Return [x, y] of the center of cell containing provided text 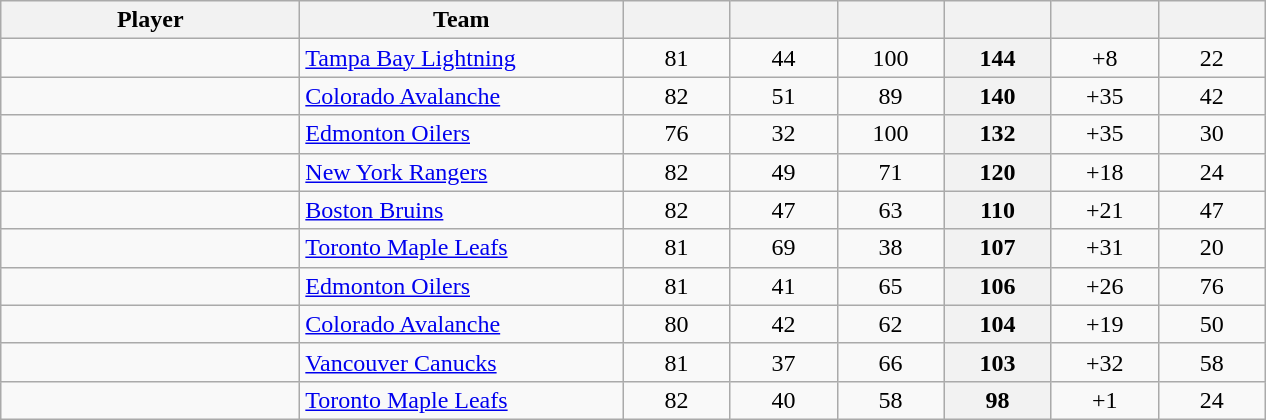
20 [1212, 248]
69 [784, 248]
+26 [1104, 286]
106 [998, 286]
71 [890, 172]
+32 [1104, 362]
103 [998, 362]
120 [998, 172]
38 [890, 248]
144 [998, 58]
30 [1212, 134]
+18 [1104, 172]
65 [890, 286]
132 [998, 134]
40 [784, 400]
Vancouver Canucks [462, 362]
104 [998, 324]
37 [784, 362]
49 [784, 172]
+1 [1104, 400]
50 [1212, 324]
51 [784, 96]
22 [1212, 58]
89 [890, 96]
63 [890, 210]
110 [998, 210]
+19 [1104, 324]
32 [784, 134]
41 [784, 286]
80 [676, 324]
Tampa Bay Lightning [462, 58]
Player [150, 20]
98 [998, 400]
62 [890, 324]
+21 [1104, 210]
Boston Bruins [462, 210]
+31 [1104, 248]
44 [784, 58]
140 [998, 96]
66 [890, 362]
+8 [1104, 58]
107 [998, 248]
New York Rangers [462, 172]
Team [462, 20]
